Return [X, Y] of the center of cell containing provided text 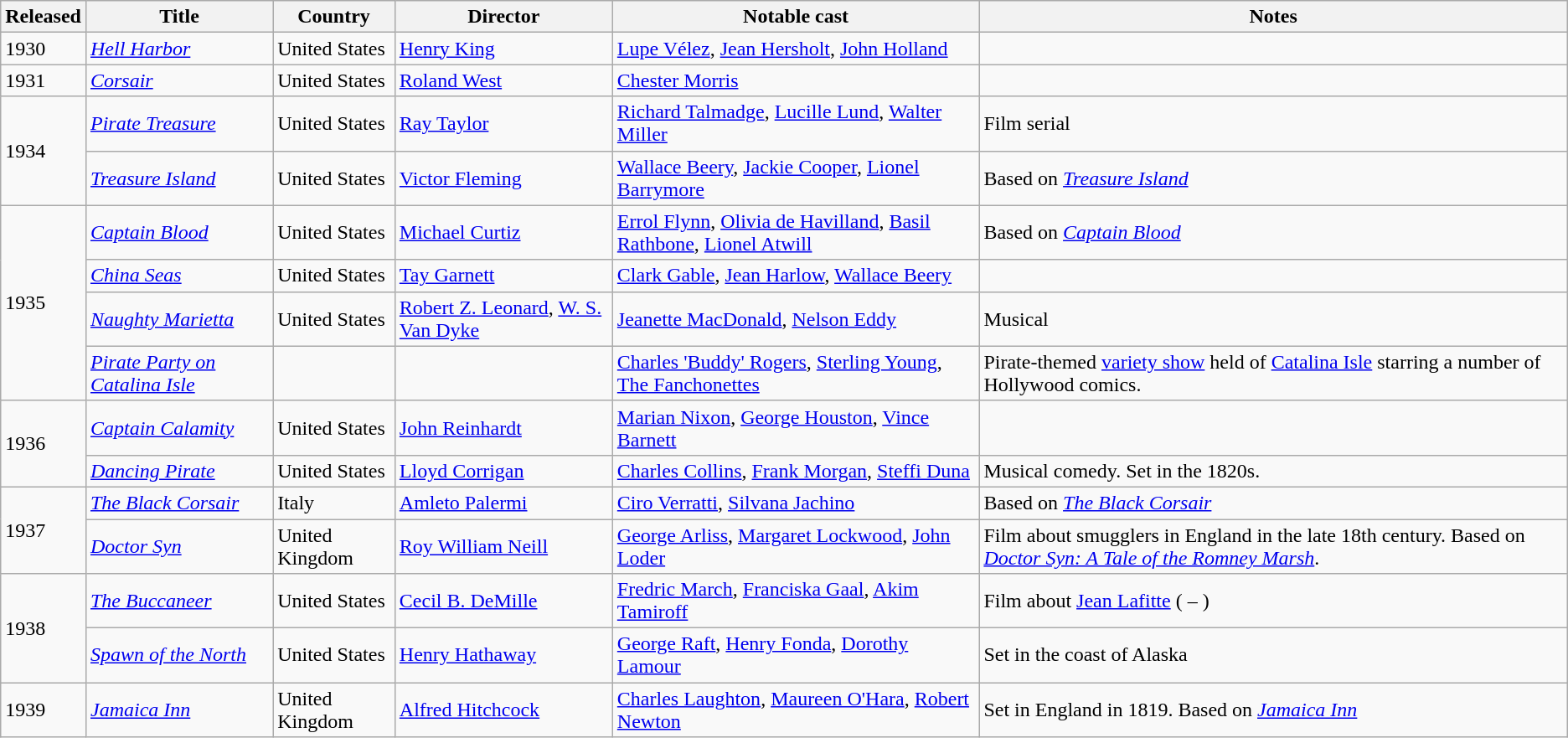
Richard Talmadge, Lucille Lund, Walter Miller [796, 124]
Cecil B. DeMille [503, 601]
John Reinhardt [503, 427]
Country [334, 17]
China Seas [179, 276]
Robert Z. Leonard, W. S. Van Dyke [503, 318]
1935 [44, 303]
Naughty Marietta [179, 318]
Director [503, 17]
Film serial [1273, 124]
Jeanette MacDonald, Nelson Eddy [796, 318]
Chester Morris [796, 80]
Corsair [179, 80]
Pirate Party on Catalina Isle [179, 374]
Roland West [503, 80]
Roy William Neill [503, 546]
1934 [44, 151]
Wallace Beery, Jackie Cooper, Lionel Barrymore [796, 178]
The Buccaneer [179, 601]
Doctor Syn [179, 546]
Captain Blood [179, 233]
George Arliss, Margaret Lockwood, John Loder [796, 546]
Hell Harbor [179, 49]
Musical [1273, 318]
Charles Laughton, Maureen O'Hara, Robert Newton [796, 710]
Notable cast [796, 17]
Title [179, 17]
The Black Corsair [179, 503]
Film about smugglers in England in the late 18th century. Based on Doctor Syn: A Tale of the Romney Marsh. [1273, 546]
Set in the coast of Alaska [1273, 655]
Treasure Island [179, 178]
Lloyd Corrigan [503, 471]
Henry Hathaway [503, 655]
Musical comedy. Set in the 1820s. [1273, 471]
Marian Nixon, George Houston, Vince Barnett [796, 427]
George Raft, Henry Fonda, Dorothy Lamour [796, 655]
1939 [44, 710]
1936 [44, 444]
Based on Captain Blood [1273, 233]
Ciro Verratti, Silvana Jachino [796, 503]
Charles 'Buddy' Rogers, Sterling Young, The Fanchonettes [796, 374]
Jamaica Inn [179, 710]
Errol Flynn, Olivia de Havilland, Basil Rathbone, Lionel Atwill [796, 233]
1937 [44, 529]
Henry King [503, 49]
Notes [1273, 17]
Amleto Palermi [503, 503]
Charles Collins, Frank Morgan, Steffi Duna [796, 471]
Set in England in 1819. Based on Jamaica Inn [1273, 710]
Italy [334, 503]
Ray Taylor [503, 124]
Based on The Black Corsair [1273, 503]
Film about Jean Lafitte ( – ) [1273, 601]
1930 [44, 49]
Dancing Pirate [179, 471]
Spawn of the North [179, 655]
Michael Curtiz [503, 233]
Clark Gable, Jean Harlow, Wallace Beery [796, 276]
Based on Treasure Island [1273, 178]
Lupe Vélez, Jean Hersholt, John Holland [796, 49]
1931 [44, 80]
Pirate-themed variety show held of Catalina Isle starring a number of Hollywood comics. [1273, 374]
Pirate Treasure [179, 124]
Captain Calamity [179, 427]
Victor Fleming [503, 178]
Alfred Hitchcock [503, 710]
Fredric March, Franciska Gaal, Akim Tamiroff [796, 601]
1938 [44, 628]
Tay Garnett [503, 276]
Released [44, 17]
